Output the [X, Y] coordinate of the center of the cell containing the given text.  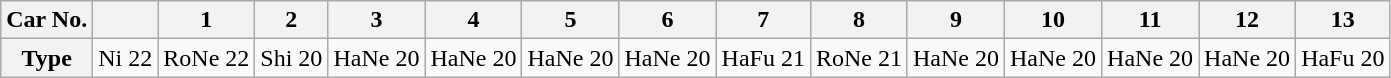
11 [1150, 20]
6 [668, 20]
Car No. [47, 20]
1 [206, 20]
Ni 22 [126, 58]
4 [474, 20]
RoNe 21 [858, 58]
7 [763, 20]
2 [292, 20]
3 [376, 20]
HaFu 20 [1343, 58]
8 [858, 20]
RoNe 22 [206, 58]
12 [1248, 20]
Shi 20 [292, 58]
9 [956, 20]
13 [1343, 20]
HaFu 21 [763, 58]
10 [1054, 20]
5 [570, 20]
Type [47, 58]
